Scan for the cell matching the given text and deliver its [x, y] coordinate at center. 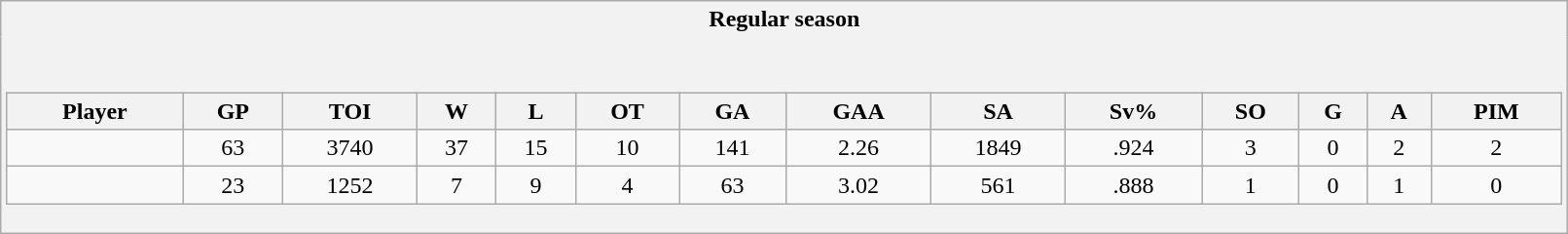
TOI [350, 111]
.924 [1133, 148]
561 [999, 185]
Player [95, 111]
SO [1251, 111]
3.02 [858, 185]
3 [1251, 148]
GA [732, 111]
GAA [858, 111]
.888 [1133, 185]
37 [456, 148]
G [1333, 111]
4 [627, 185]
10 [627, 148]
2.26 [858, 148]
W [456, 111]
9 [536, 185]
1849 [999, 148]
23 [234, 185]
7 [456, 185]
Regular season [784, 19]
OT [627, 111]
15 [536, 148]
1252 [350, 185]
L [536, 111]
SA [999, 111]
PIM [1496, 111]
3740 [350, 148]
A [1399, 111]
GP [234, 111]
141 [732, 148]
Player GP TOI W L OT GA GAA SA Sv% SO G A PIM 63 3740 37 15 10 141 2.26 1849 .924 3 0 2 2 23 1252 7 9 4 63 3.02 561 .888 1 0 1 0 [784, 135]
Sv% [1133, 111]
